Search for the cell housing the specified text and yield its [x, y] center coordinate. 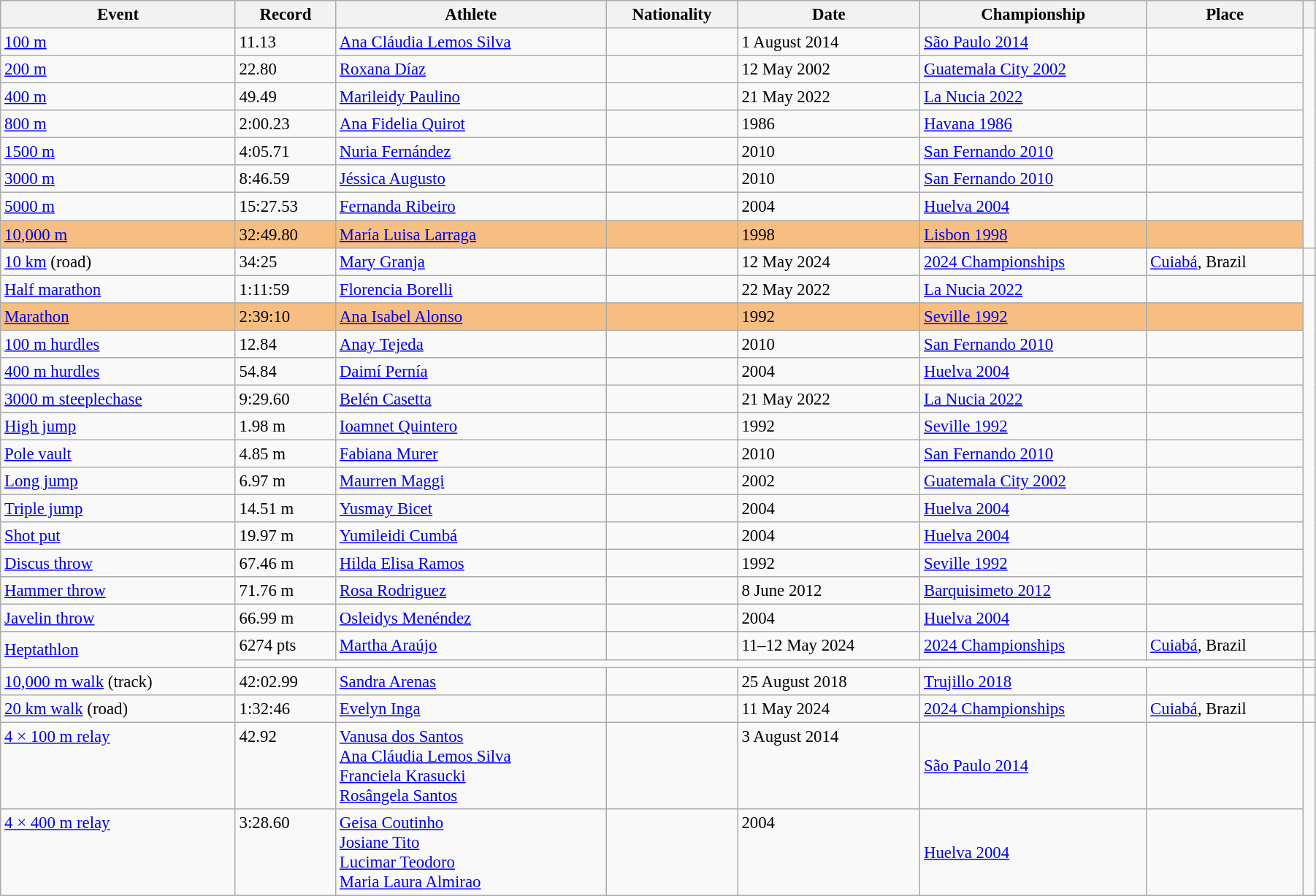
Roxana Díaz [471, 69]
Rosa Rodriguez [471, 591]
14.51 m [285, 509]
1.98 m [285, 426]
Mary Granja [471, 261]
10,000 m [118, 234]
Yumileidi Cumbá [471, 536]
49.49 [285, 97]
Osleidys Menéndez [471, 619]
3:28.60 [285, 853]
3 August 2014 [829, 765]
Athlete [471, 15]
100 m hurdles [118, 344]
400 m hurdles [118, 372]
22.80 [285, 69]
15:27.53 [285, 207]
Barquisimeto 2012 [1033, 591]
Vanusa dos SantosAna Cláudia Lemos SilvaFranciela KrasuckiRosângela Santos [471, 765]
1 August 2014 [829, 42]
2:00.23 [285, 124]
Marathon [118, 316]
Ana Fidelia Quirot [471, 124]
22 May 2022 [829, 289]
Javelin throw [118, 619]
19.97 m [285, 536]
8 June 2012 [829, 591]
1500 m [118, 152]
3000 m steeplechase [118, 399]
Long jump [118, 481]
32:49.80 [285, 234]
5000 m [118, 207]
Geisa CoutinhoJosiane TitoLucimar TeodoroMaria Laura Almirao [471, 853]
Nationality [672, 15]
100 m [118, 42]
Ioamnet Quintero [471, 426]
2002 [829, 481]
Pole vault [118, 453]
Triple jump [118, 509]
Hilda Elisa Ramos [471, 564]
9:29.60 [285, 399]
4 × 100 m relay [118, 765]
Lisbon 1998 [1033, 234]
34:25 [285, 261]
1998 [829, 234]
3000 m [118, 179]
400 m [118, 97]
42:02.99 [285, 681]
Daimí Pernía [471, 372]
10 km (road) [118, 261]
8:46.59 [285, 179]
Hammer throw [118, 591]
1:11:59 [285, 289]
6274 pts [285, 646]
Marileidy Paulino [471, 97]
Record [285, 15]
Evelyn Inga [471, 708]
4:05.71 [285, 152]
42.92 [285, 765]
Nuria Fernández [471, 152]
Belén Casetta [471, 399]
Discus throw [118, 564]
Sandra Arenas [471, 681]
Half marathon [118, 289]
Championship [1033, 15]
6.97 m [285, 481]
25 August 2018 [829, 681]
11.13 [285, 42]
Trujillo 2018 [1033, 681]
Yusmay Bicet [471, 509]
4 × 400 m relay [118, 853]
Florencia Borelli [471, 289]
11 May 2024 [829, 708]
10,000 m walk (track) [118, 681]
4.85 m [285, 453]
67.46 m [285, 564]
Ana Isabel Alonso [471, 316]
Fabiana Murer [471, 453]
Event [118, 15]
Fernanda Ribeiro [471, 207]
71.76 m [285, 591]
12.84 [285, 344]
Martha Araújo [471, 646]
200 m [118, 69]
Heptathlon [118, 650]
Maurren Maggi [471, 481]
Place [1225, 15]
1986 [829, 124]
Ana Cláudia Lemos Silva [471, 42]
11–12 May 2024 [829, 646]
Havana 1986 [1033, 124]
54.84 [285, 372]
Date [829, 15]
Anay Tejeda [471, 344]
Shot put [118, 536]
María Luisa Larraga [471, 234]
66.99 m [285, 619]
12 May 2024 [829, 261]
2:39:10 [285, 316]
20 km walk (road) [118, 708]
High jump [118, 426]
1:32:46 [285, 708]
800 m [118, 124]
Jéssica Augusto [471, 179]
12 May 2002 [829, 69]
